Output the [X, Y] coordinate of the center of the cell containing the given text.  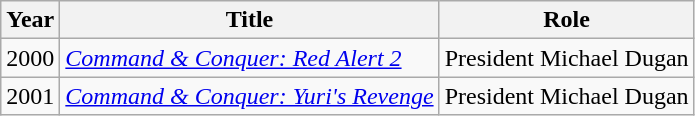
Title [250, 20]
Command & Conquer: Red Alert 2 [250, 58]
Role [566, 20]
2000 [30, 58]
Year [30, 20]
Command & Conquer: Yuri's Revenge [250, 96]
2001 [30, 96]
